Locate the cell with the specified text and output its [x, y] center coordinate. 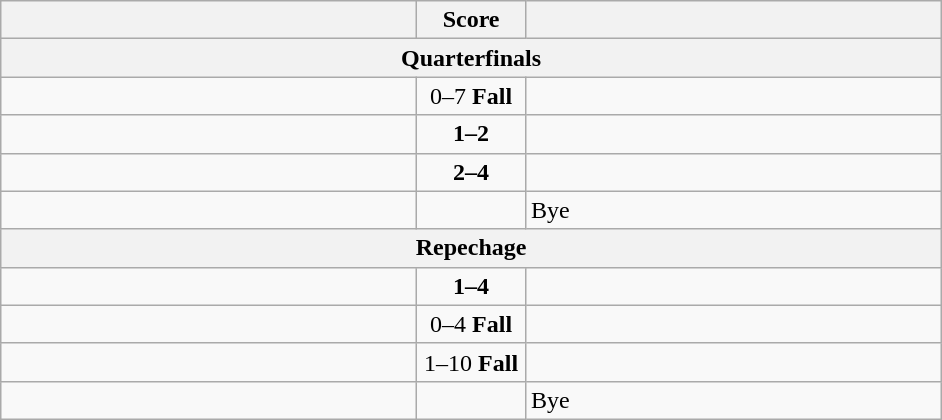
Score [472, 20]
1–4 [472, 286]
0–7 Fall [472, 96]
2–4 [472, 172]
Quarterfinals [472, 58]
0–4 Fall [472, 324]
1–10 Fall [472, 362]
1–2 [472, 134]
Repechage [472, 248]
